Detect which cell encompasses the target text, then output its [x, y] center coordinate. 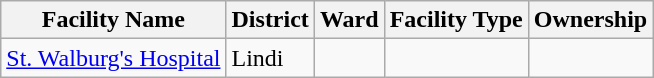
District [270, 20]
Ward [349, 20]
Ownership [590, 20]
Lindi [270, 58]
Facility Name [114, 20]
Facility Type [456, 20]
St. Walburg's Hospital [114, 58]
